Return [X, Y] of the center of cell containing provided text 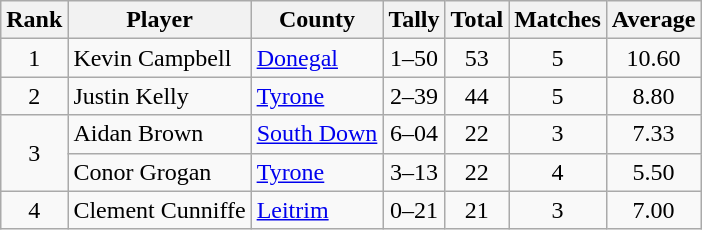
0–21 [414, 210]
7.00 [654, 210]
7.33 [654, 134]
Matches [558, 20]
Justin Kelly [160, 96]
21 [477, 210]
Leitrim [317, 210]
5.50 [654, 172]
Total [477, 20]
10.60 [654, 58]
Average [654, 20]
3–13 [414, 172]
Donegal [317, 58]
1–50 [414, 58]
8.80 [654, 96]
Conor Grogan [160, 172]
Clement Cunniffe [160, 210]
Rank [34, 20]
County [317, 20]
Kevin Campbell [160, 58]
2–39 [414, 96]
Tally [414, 20]
44 [477, 96]
Aidan Brown [160, 134]
2 [34, 96]
53 [477, 58]
Player [160, 20]
South Down [317, 134]
6–04 [414, 134]
1 [34, 58]
